Capture the cell that displays the provided text and extract its [X, Y] central coordinate. 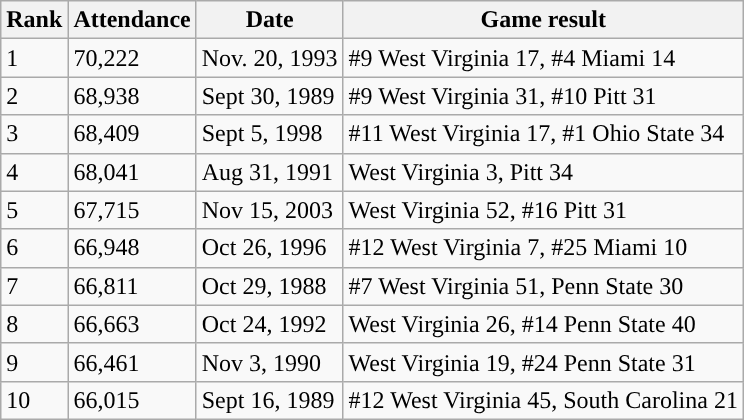
Date [270, 20]
Oct 24, 1992 [270, 324]
Oct 29, 1988 [270, 286]
9 [34, 362]
#9 West Virginia 17, #4 Miami 14 [543, 58]
Aug 31, 1991 [270, 172]
West Virginia 19, #24 Penn State 31 [543, 362]
6 [34, 248]
1 [34, 58]
66,461 [132, 362]
#9 West Virginia 31, #10 Pitt 31 [543, 96]
66,015 [132, 400]
Oct 26, 1996 [270, 248]
Rank [34, 20]
Sept 16, 1989 [270, 400]
Sept 5, 1998 [270, 134]
West Virginia 26, #14 Penn State 40 [543, 324]
Attendance [132, 20]
4 [34, 172]
10 [34, 400]
Game result [543, 20]
7 [34, 286]
5 [34, 210]
Nov 15, 2003 [270, 210]
67,715 [132, 210]
West Virginia 3, Pitt 34 [543, 172]
3 [34, 134]
Nov 3, 1990 [270, 362]
66,948 [132, 248]
66,663 [132, 324]
Sept 30, 1989 [270, 96]
#12 West Virginia 45, South Carolina 21 [543, 400]
#11 West Virginia 17, #1 Ohio State 34 [543, 134]
66,811 [132, 286]
68,409 [132, 134]
West Virginia 52, #16 Pitt 31 [543, 210]
8 [34, 324]
2 [34, 96]
70,222 [132, 58]
68,041 [132, 172]
#12 West Virginia 7, #25 Miami 10 [543, 248]
#7 West Virginia 51, Penn State 30 [543, 286]
Nov. 20, 1993 [270, 58]
68,938 [132, 96]
